Identify which cell holds the provided text, then report its [x, y] central coordinate. 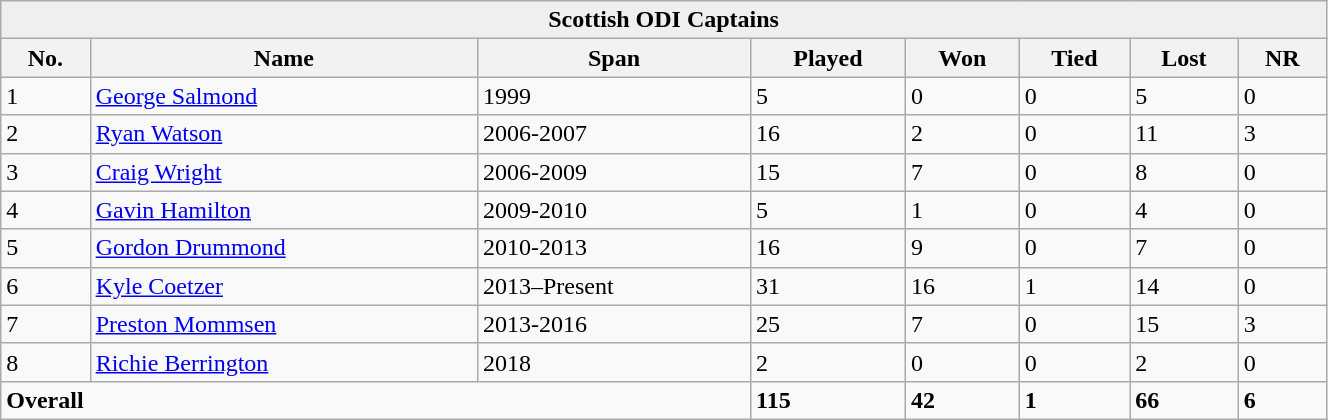
Lost [1184, 58]
11 [1184, 134]
NR [1282, 58]
Gavin Hamilton [284, 210]
Overall [376, 400]
Craig Wright [284, 172]
115 [828, 400]
2010-2013 [614, 248]
2009-2010 [614, 210]
25 [828, 324]
Span [614, 58]
Scottish ODI Captains [664, 20]
2013-2016 [614, 324]
Name [284, 58]
Kyle Coetzer [284, 286]
14 [1184, 286]
Richie Berrington [284, 362]
42 [962, 400]
Played [828, 58]
66 [1184, 400]
1999 [614, 96]
Tied [1074, 58]
2006-2007 [614, 134]
2018 [614, 362]
31 [828, 286]
Preston Mommsen [284, 324]
9 [962, 248]
George Salmond [284, 96]
Gordon Drummond [284, 248]
2006-2009 [614, 172]
No. [46, 58]
Ryan Watson [284, 134]
2013–Present [614, 286]
Won [962, 58]
